Detect which cell encompasses the target text, then output its (X, Y) center coordinate. 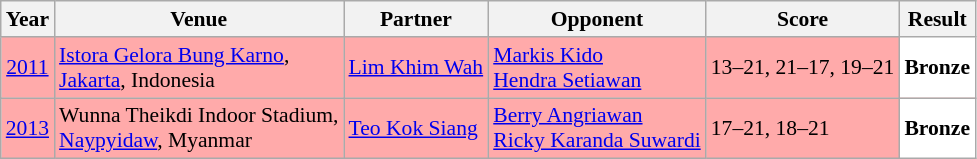
Lim Khim Wah (416, 68)
Wunna Theikdi Indoor Stadium,Naypyidaw, Myanmar (198, 128)
13–21, 21–17, 19–21 (803, 68)
Opponent (597, 19)
Istora Gelora Bung Karno,Jakarta, Indonesia (198, 68)
Score (803, 19)
Result (937, 19)
Year (28, 19)
Teo Kok Siang (416, 128)
2011 (28, 68)
2013 (28, 128)
Markis Kido Hendra Setiawan (597, 68)
Berry Angriawan Ricky Karanda Suwardi (597, 128)
Venue (198, 19)
17–21, 18–21 (803, 128)
Partner (416, 19)
